Locate the cell with the specified text and output its (x, y) center coordinate. 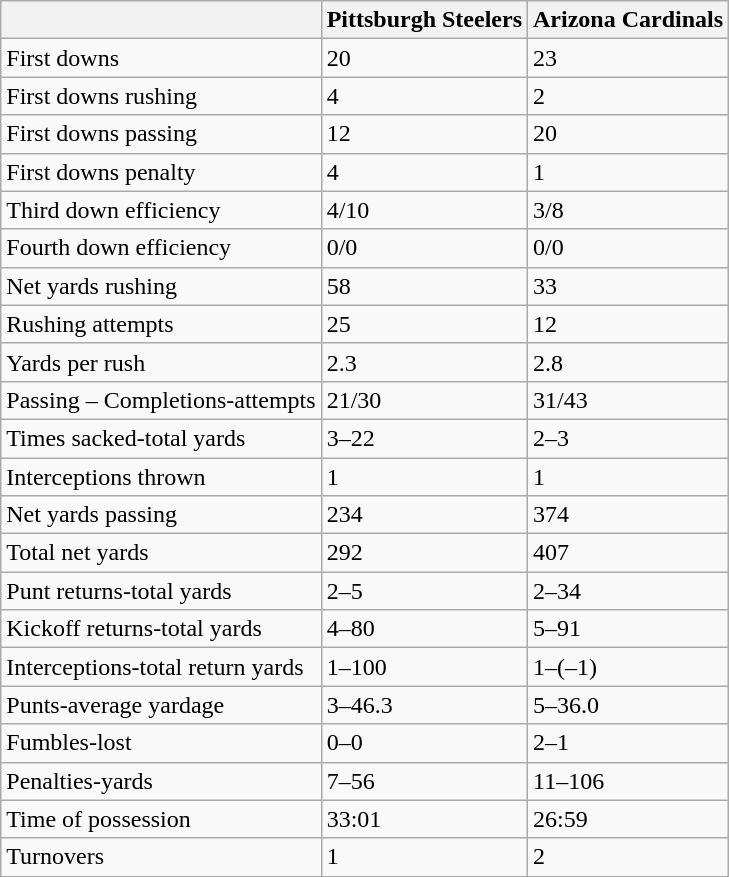
33 (628, 286)
Yards per rush (161, 362)
4–80 (424, 629)
407 (628, 553)
5–91 (628, 629)
Net yards rushing (161, 286)
23 (628, 58)
0–0 (424, 743)
292 (424, 553)
33:01 (424, 819)
Arizona Cardinals (628, 20)
3–22 (424, 438)
2–1 (628, 743)
374 (628, 515)
234 (424, 515)
31/43 (628, 400)
Passing – Completions-attempts (161, 400)
Pittsburgh Steelers (424, 20)
7–56 (424, 781)
25 (424, 324)
First downs rushing (161, 96)
5–36.0 (628, 705)
Punts-average yardage (161, 705)
Penalties-yards (161, 781)
11–106 (628, 781)
1–(–1) (628, 667)
Interceptions thrown (161, 477)
Turnovers (161, 857)
Third down efficiency (161, 210)
2–34 (628, 591)
Net yards passing (161, 515)
58 (424, 286)
3–46.3 (424, 705)
Punt returns-total yards (161, 591)
2–5 (424, 591)
4/10 (424, 210)
First downs (161, 58)
2.3 (424, 362)
First downs passing (161, 134)
Total net yards (161, 553)
21/30 (424, 400)
2.8 (628, 362)
Times sacked-total yards (161, 438)
26:59 (628, 819)
Kickoff returns-total yards (161, 629)
Interceptions-total return yards (161, 667)
First downs penalty (161, 172)
Fumbles-lost (161, 743)
2–3 (628, 438)
Fourth down efficiency (161, 248)
Time of possession (161, 819)
3/8 (628, 210)
Rushing attempts (161, 324)
1–100 (424, 667)
